Locate the cell with the specified text and output its (x, y) center coordinate. 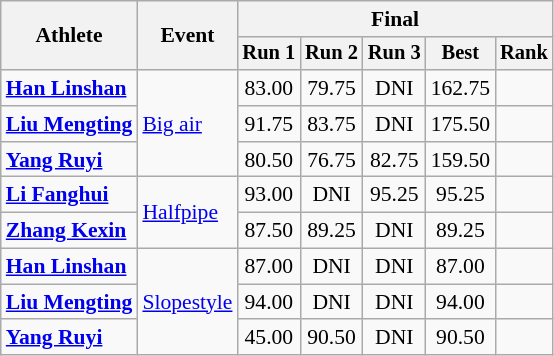
45.00 (268, 338)
87.50 (268, 231)
80.50 (268, 160)
159.50 (460, 160)
175.50 (460, 124)
91.75 (268, 124)
Li Fanghui (70, 195)
Athlete (70, 36)
Slopestyle (187, 302)
93.00 (268, 195)
Zhang Kexin (70, 231)
Best (460, 54)
Final (394, 19)
79.75 (332, 88)
83.00 (268, 88)
76.75 (332, 160)
Run 2 (332, 54)
Run 3 (394, 54)
Halfpipe (187, 212)
83.75 (332, 124)
Event (187, 36)
Run 1 (268, 54)
162.75 (460, 88)
82.75 (394, 160)
Rank (524, 54)
Big air (187, 124)
